Output the (X, Y) coordinate of the center of the cell containing the given text.  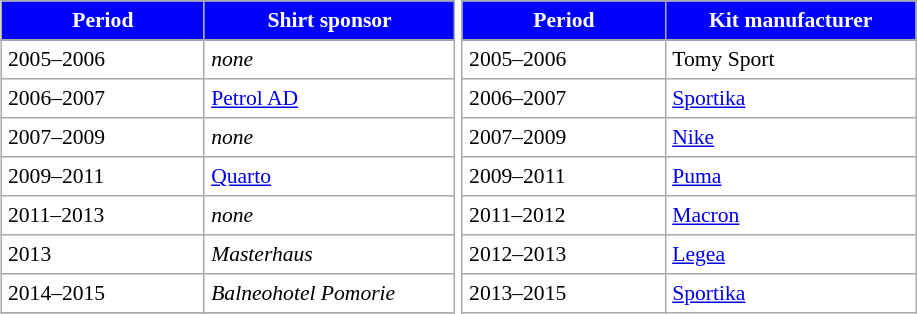
Puma (790, 176)
Legea (790, 254)
2014–2015 (102, 294)
2011–2013 (102, 216)
Quarto (329, 176)
Nike (790, 138)
Masterhaus (329, 254)
Balneohotel Pomorie (329, 294)
2011–2012 (564, 216)
Kit manufacturer (790, 20)
Macron (790, 216)
2013–2015 (564, 294)
Tomy Sport (790, 60)
Shirt sponsor (329, 20)
2012–2013 (564, 254)
Petrol AD (329, 98)
2013 (102, 254)
